Return [X, Y] of the center of cell containing provided text 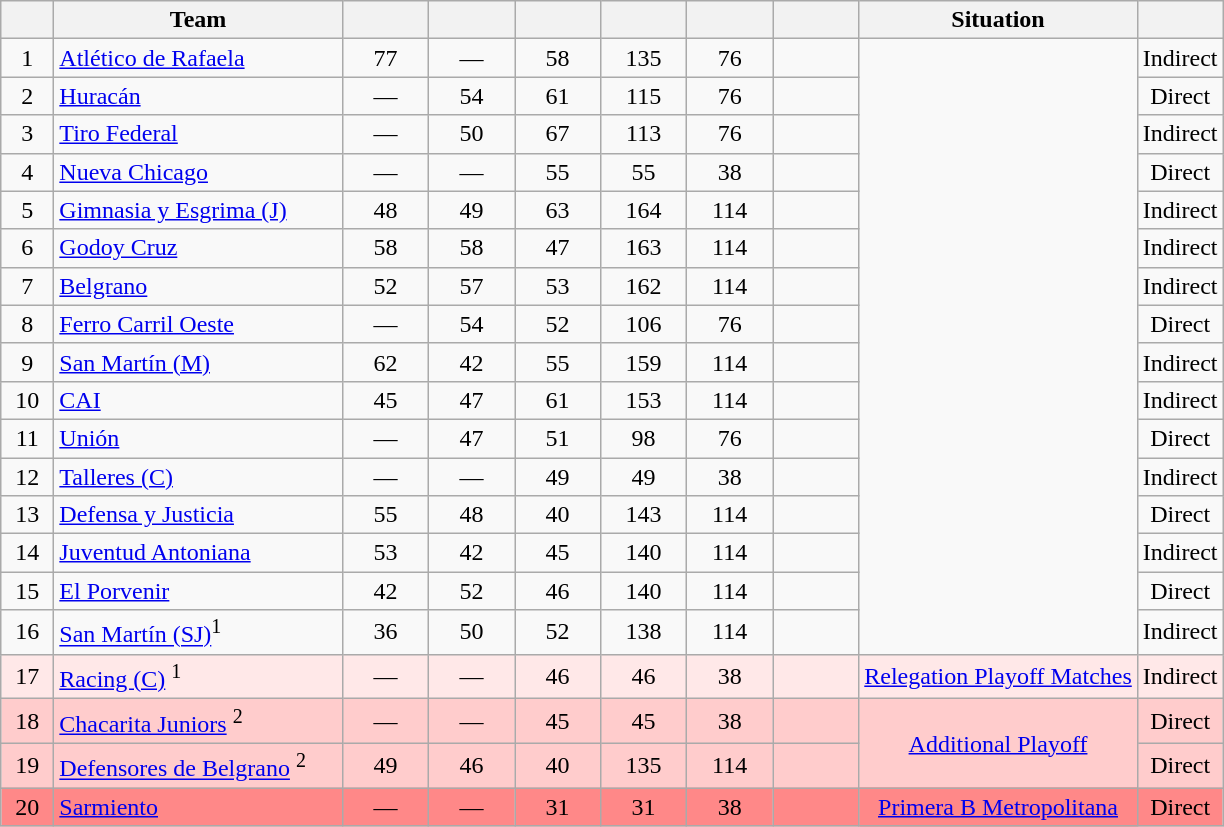
Talleres (C) [198, 477]
77 [385, 58]
19 [28, 766]
3 [28, 134]
Sarmiento [198, 807]
12 [28, 477]
CAI [198, 400]
14 [28, 553]
62 [385, 362]
16 [28, 632]
115 [644, 96]
98 [644, 438]
10 [28, 400]
8 [28, 324]
Juventud Antoniana [198, 553]
113 [644, 134]
Ferro Carril Oeste [198, 324]
138 [644, 632]
Defensores de Belgrano 2 [198, 766]
17 [28, 676]
El Porvenir [198, 591]
11 [28, 438]
2 [28, 96]
San Martín (SJ)1 [198, 632]
Chacarita Juniors 2 [198, 722]
Godoy Cruz [198, 248]
159 [644, 362]
9 [28, 362]
143 [644, 515]
163 [644, 248]
Belgrano [198, 286]
Defensa y Justicia [198, 515]
5 [28, 210]
Tiro Federal [198, 134]
13 [28, 515]
6 [28, 248]
Relegation Playoff Matches [998, 676]
20 [28, 807]
67 [557, 134]
63 [557, 210]
Huracán [198, 96]
7 [28, 286]
Additional Playoff [998, 744]
Atlético de Rafaela [198, 58]
15 [28, 591]
164 [644, 210]
Gimnasia y Esgrima (J) [198, 210]
162 [644, 286]
36 [385, 632]
51 [557, 438]
Unión [198, 438]
Racing (C) 1 [198, 676]
153 [644, 400]
Situation [998, 20]
57 [471, 286]
18 [28, 722]
Primera B Metropolitana [998, 807]
San Martín (M) [198, 362]
Team [198, 20]
1 [28, 58]
106 [644, 324]
4 [28, 172]
Nueva Chicago [198, 172]
